Extract the (x, y) coordinate from the center of the cell holding the provided text.  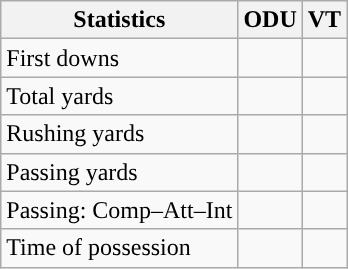
Passing: Comp–Att–Int (120, 210)
Passing yards (120, 172)
Statistics (120, 20)
Total yards (120, 96)
ODU (270, 20)
First downs (120, 58)
Time of possession (120, 248)
Rushing yards (120, 134)
VT (324, 20)
